For the text-containing cell, return its midpoint in [X, Y] coordinate format. 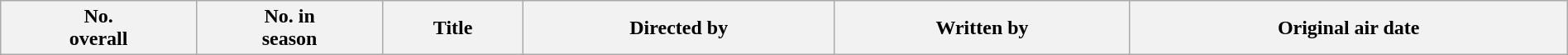
Original air date [1348, 28]
Written by [982, 28]
Directed by [678, 28]
No.overall [99, 28]
No. inseason [289, 28]
Title [453, 28]
